Scan for the cell matching the given text and deliver its (X, Y) coordinate at center. 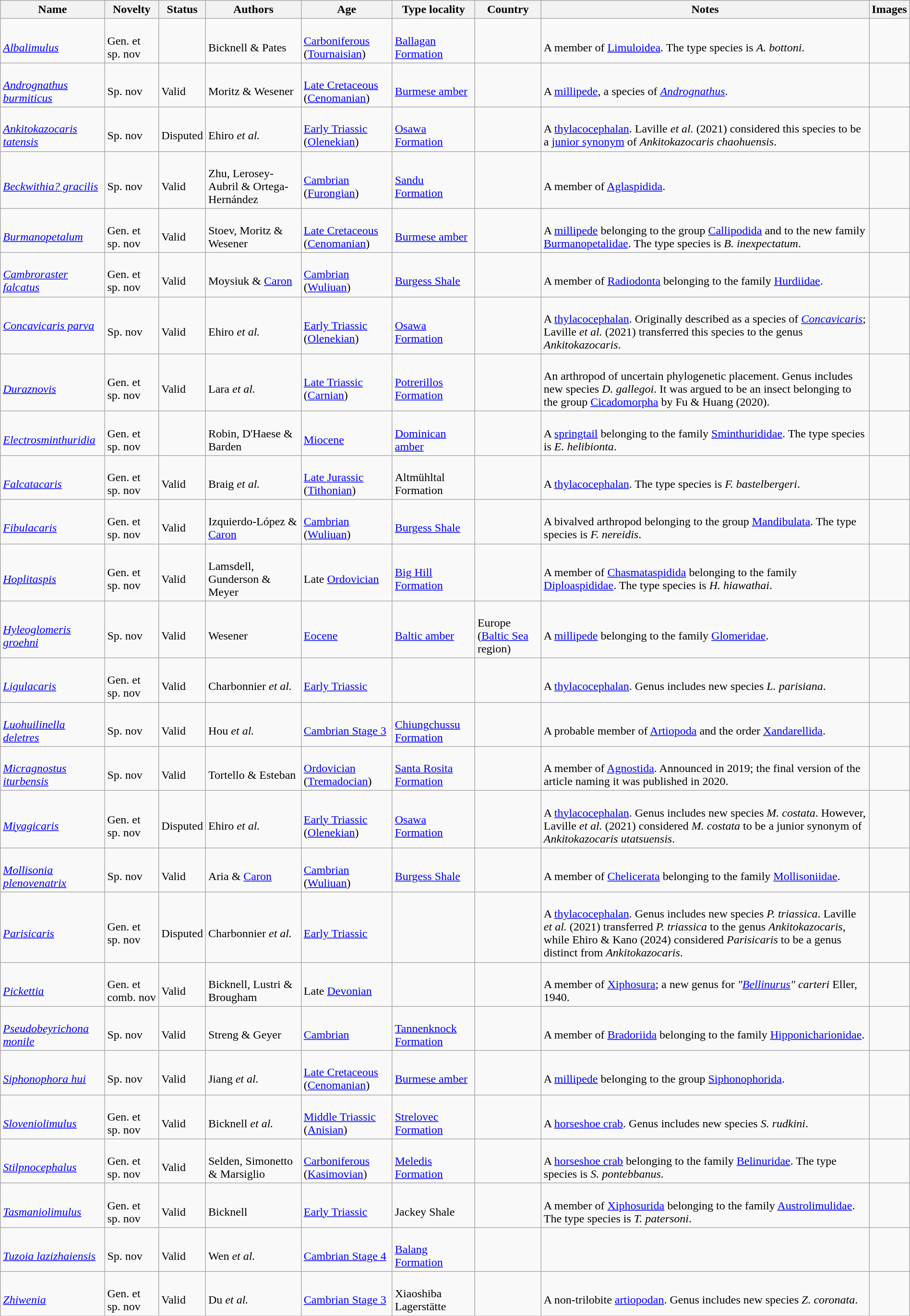
Bicknell & Pates (253, 41)
A horseshoe crab belonging to the family Belinuridae. The type species is S. pontebbanus. (705, 1161)
Robin, D'Haese & Barden (253, 433)
A probable member of Artiopoda and the order Xandarellida. (705, 724)
Beckwithia? gracilis (53, 180)
Strelovec Formation (433, 1117)
Duraznovis (53, 382)
Bicknell, Lustri & Brougham (253, 984)
Miocene (347, 433)
Cambrian Stage 4 (347, 1249)
Carboniferous (Tournaisian) (347, 41)
Du et al. (253, 1293)
A member of Bradoriida belonging to the family Hipponicharionidae. (705, 1028)
Tannenknock Formation (433, 1028)
Fibulacaris (53, 521)
Notes (705, 10)
A member of Agnostida. Announced in 2019; the final version of the article naming it was published in 2020. (705, 769)
Ligulacaris (53, 680)
Parisicaris (53, 927)
Moritz & Wesener (253, 85)
Baltic amber (433, 630)
A thylacocephalan. The type species is F. bastelbergeri. (705, 477)
Tuzoia lazizhaiensis (53, 1249)
Cambrian (347, 1028)
A horseshoe crab. Genus includes new species S. rudkini. (705, 1117)
A millipede belonging to the group Siphonophorida. (705, 1073)
Andrognathus burmiticus (53, 85)
Siphonophora hui (53, 1073)
Moysiuk & Caron (253, 275)
Dominican amber (433, 433)
A member of Limuloidea. The type species is A. bottoni. (705, 41)
Albalimulus (53, 41)
Concavicaris parva (53, 326)
Late Devonian (347, 984)
Europe (Baltic Sea region) (508, 630)
A non-trilobite artiopodan. Genus includes new species Z. coronata. (705, 1293)
Streng & Geyer (253, 1028)
Type locality (433, 10)
Tortello & Esteban (253, 769)
Sloveniolimulus (53, 1117)
Miyagicaris (53, 819)
Cambroraster falcatus (53, 275)
Mollisonia plenovenatrix (53, 870)
A member of Radiodonta belonging to the family Hurdiidae. (705, 275)
A thylacocephalan. Laville et al. (2021) considered this species to be a junior synonym of Ankitokazocaris chaohuensis. (705, 129)
Cambrian (Furongian) (347, 180)
Ordovician (Tremadocian) (347, 769)
Xiaoshiba Lagerstätte (433, 1293)
Burmanopetalum (53, 230)
Zhiwenia (53, 1293)
Novelty (132, 10)
Sandu Formation (433, 180)
A member of Xiphosurida belonging to the family Austrolimulidae. The type species is T. patersoni. (705, 1205)
Bicknell et al. (253, 1117)
Hou et al. (253, 724)
A bivalved arthropod belonging to the group Mandibulata. The type species is F. nereidis. (705, 521)
Santa Rosita Formation (433, 769)
Pickettia (53, 984)
A member of Xiphosura; a new genus for "Bellinurus" carteri Eller, 1940. (705, 984)
A millipede belonging to the group Callipodida and to the new family Burmanopetalidae. The type species is B. inexpectatum. (705, 230)
A member of Aglaspidida. (705, 180)
Lamsdell, Gunderson & Meyer (253, 572)
Chiungchussu Formation (433, 724)
Middle Triassic (Anisian) (347, 1117)
Carboniferous (Kasimovian) (347, 1161)
A thylacocephalan. Genus includes new species L. parisiana. (705, 680)
Ankitokazocaris tatensis (53, 129)
Big Hill Formation (433, 572)
Lara et al. (253, 382)
Luohuilinella deletres (53, 724)
Wen et al. (253, 1249)
Pseudobeyrichona monile (53, 1028)
Jackey Shale (433, 1205)
Status (182, 10)
Eocene (347, 630)
A member of Chelicerata belonging to the family Mollisoniidae. (705, 870)
Braig et al. (253, 477)
Altmühltal Formation (433, 477)
Selden, Simonetto & Marsiglio (253, 1161)
A thylacocephalan. Originally described as a species of Concavicaris; Laville et al. (2021) transferred this species to the genus Ankitokazocaris. (705, 326)
Bicknell (253, 1205)
Wesener (253, 630)
A millipede, a species of Andrognathus. (705, 85)
Country (508, 10)
Izquierdo-López & Caron (253, 521)
Late Jurassic (Tithonian) (347, 477)
Late Triassic (Carnian) (347, 382)
Ballagan Formation (433, 41)
Age (347, 10)
Balang Formation (433, 1249)
Aria & Caron (253, 870)
Hoplitaspis (53, 572)
Jiang et al. (253, 1073)
Hyleoglomeris groehni (53, 630)
A member of Chasmataspidida belonging to the family Diploaspididae. The type species is H. hiawathai. (705, 572)
Late Ordovician (347, 572)
Meledis Formation (433, 1161)
Stoev, Moritz & Wesener (253, 230)
Micragnostus iturbensis (53, 769)
Authors (253, 10)
Tasmaniolimulus (53, 1205)
Images (889, 10)
A springtail belonging to the family Sminthurididae. The type species is E. helibionta. (705, 433)
Falcatacaris (53, 477)
Potrerillos Formation (433, 382)
Stilpnocephalus (53, 1161)
Gen. et comb. nov (132, 984)
Name (53, 10)
A millipede belonging to the family Glomeridae. (705, 630)
Electrosminthuridia (53, 433)
Zhu, Lerosey-Aubril & Ortega-Hernández (253, 180)
